Locate the cell with the specified text and output its [X, Y] center coordinate. 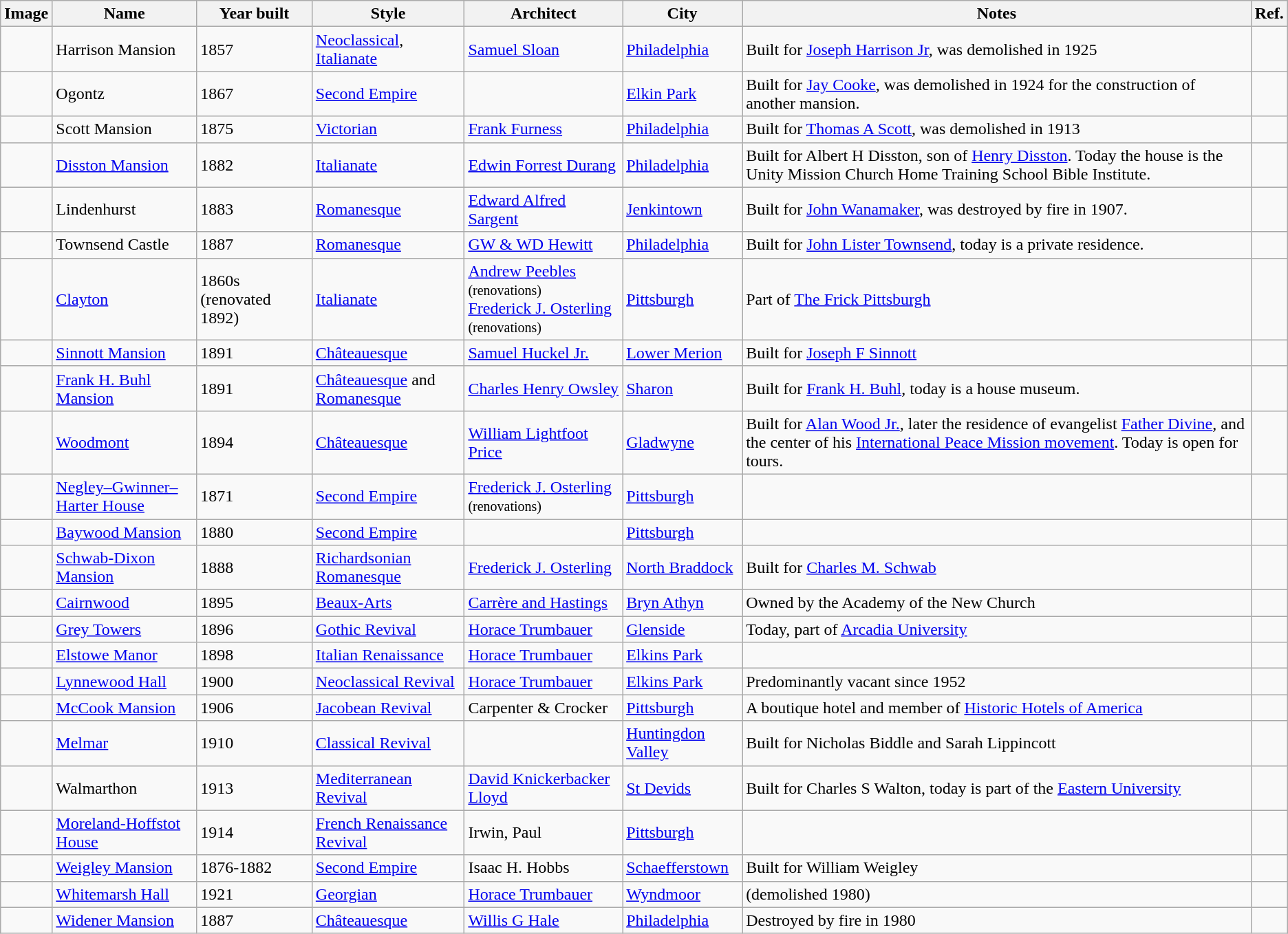
Built for Albert H Disston, son of Henry Disston. Today the house is the Unity Mission Church Home Training School Bible Institute. [997, 165]
Elstowe Manor [125, 655]
Part of The Frick Pittsburgh [997, 298]
Jacobean Revival [388, 708]
1882 [255, 165]
Irwin, Paul [544, 832]
Grey Towers [125, 629]
Gothic Revival [388, 629]
Châteauesque and Romanesque [388, 388]
Ogontz [125, 94]
Built for Jay Cooke, was demolished in 1924 for the construction of another mansion. [997, 94]
1860s (renovated 1892) [255, 298]
Carpenter & Crocker [544, 708]
1880 [255, 532]
Built for Frank H. Buhl, today is a house museum. [997, 388]
1913 [255, 788]
Widener Mansion [125, 920]
Melmar [125, 743]
1871 [255, 497]
Year built [255, 14]
1900 [255, 682]
Samuel Huckel Jr. [544, 353]
1876-1882 [255, 868]
Townsend Castle [125, 245]
1894 [255, 442]
Edward Alfred Sargent [544, 209]
Image [26, 14]
City [683, 14]
Classical Revival [388, 743]
Name [125, 14]
Weigley Mansion [125, 868]
Ref. [1269, 14]
Whitemarsh Hall [125, 894]
Elkin Park [683, 94]
1888 [255, 568]
Huntingdon Valley [683, 743]
Moreland-Hoffstot House [125, 832]
Gladwyne [683, 442]
French Renaissance Revival [388, 832]
Built for Joseph Harrison Jr, was demolished in 1925 [997, 50]
Neoclassical Revival [388, 682]
Harrison Mansion [125, 50]
Beaux-Arts [388, 603]
William Lightfoot Price [544, 442]
McCook Mansion [125, 708]
Notes [997, 14]
Built for Nicholas Biddle and Sarah Lippincott [997, 743]
Richardsonian Romanesque [388, 568]
Sharon [683, 388]
Frederick J. Osterling (renovations) [544, 497]
Disston Mansion [125, 165]
Cairnwood [125, 603]
Jenkintown [683, 209]
Mediterranean Revival [388, 788]
Glenside [683, 629]
Built for Joseph F Sinnott [997, 353]
1896 [255, 629]
1875 [255, 129]
1898 [255, 655]
Built for Charles M. Schwab [997, 568]
Sinnott Mansion [125, 353]
Predominantly vacant since 1952 [997, 682]
Walmarthon [125, 788]
Lynnewood Hall [125, 682]
1883 [255, 209]
North Braddock [683, 568]
Samuel Sloan [544, 50]
Baywood Mansion [125, 532]
Wyndmoor [683, 894]
St Devids [683, 788]
Italian Renaissance [388, 655]
Lower Merion [683, 353]
Built for Charles S Walton, today is part of the Eastern University [997, 788]
Willis G Hale [544, 920]
Lindenhurst [125, 209]
1895 [255, 603]
Built for Thomas A Scott, was demolished in 1913 [997, 129]
Isaac H. Hobbs [544, 868]
Style [388, 14]
1906 [255, 708]
Built for John Lister Townsend, today is a private residence. [997, 245]
Negley–Gwinner–Harter House [125, 497]
Frank H. Buhl Mansion [125, 388]
Frederick J. Osterling [544, 568]
(demolished 1980) [997, 894]
Destroyed by fire in 1980 [997, 920]
Schaefferstown [683, 868]
Today, part of Arcadia University [997, 629]
GW & WD Hewitt [544, 245]
Frank Furness [544, 129]
Clayton [125, 298]
Georgian [388, 894]
Carrère and Hastings [544, 603]
1914 [255, 832]
1910 [255, 743]
Architect [544, 14]
Built for John Wanamaker, was destroyed by fire in 1907. [997, 209]
1867 [255, 94]
Victorian [388, 129]
A boutique hotel and member of Historic Hotels of America [997, 708]
1857 [255, 50]
Woodmont [125, 442]
Built for William Weigley [997, 868]
1921 [255, 894]
Schwab-Dixon Mansion [125, 568]
David Knickerbacker Lloyd [544, 788]
Charles Henry Owsley [544, 388]
Andrew Peebles (renovations)Frederick J. Osterling (renovations) [544, 298]
Neoclassical, Italianate [388, 50]
Edwin Forrest Durang [544, 165]
Owned by the Academy of the New Church [997, 603]
Scott Mansion [125, 129]
Bryn Athyn [683, 603]
